Determine the (x, y) coordinate at the center of the cell enclosing the given text.  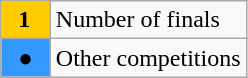
Number of finals (148, 20)
● (26, 58)
1 (26, 20)
Other competitions (148, 58)
